For the text-containing cell, return its midpoint in (X, Y) coordinate format. 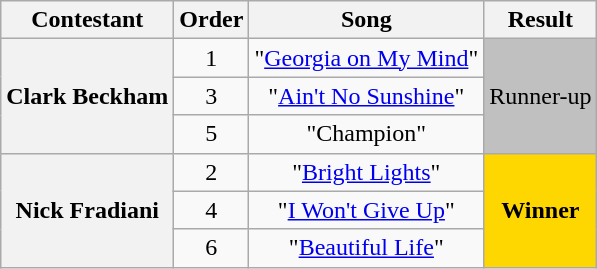
1 (212, 58)
Song (366, 20)
Runner-up (540, 96)
"Champion" (366, 134)
"Beautiful Life" (366, 248)
"Georgia on My Mind" (366, 58)
6 (212, 248)
"I Won't Give Up" (366, 210)
Clark Beckham (88, 96)
2 (212, 172)
"Bright Lights" (366, 172)
4 (212, 210)
Winner (540, 210)
"Ain't No Sunshine" (366, 96)
3 (212, 96)
Nick Fradiani (88, 210)
5 (212, 134)
Contestant (88, 20)
Order (212, 20)
Result (540, 20)
